Determine the [X, Y] coordinate at the center of the cell enclosing the given text.  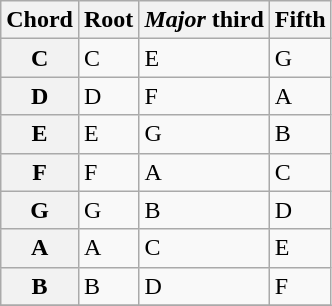
Root [108, 20]
Major third [204, 20]
Fifth [300, 20]
Chord [40, 20]
